Capture the cell that displays the provided text and extract its [X, Y] central coordinate. 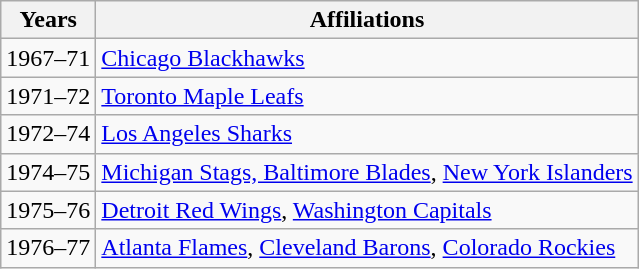
Atlanta Flames, Cleveland Barons, Colorado Rockies [367, 248]
1967–71 [48, 58]
1974–75 [48, 172]
1971–72 [48, 96]
Years [48, 20]
Los Angeles Sharks [367, 134]
Affiliations [367, 20]
Michigan Stags, Baltimore Blades, New York Islanders [367, 172]
Toronto Maple Leafs [367, 96]
1975–76 [48, 210]
Detroit Red Wings, Washington Capitals [367, 210]
1976–77 [48, 248]
Chicago Blackhawks [367, 58]
1972–74 [48, 134]
